Find where the given text appears and provide that cell's center as (x, y) coordinate. 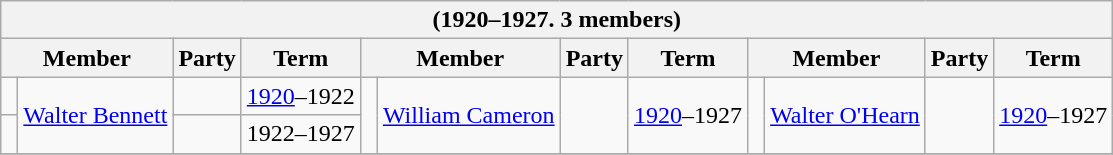
1920–1922 (300, 96)
Walter O'Hearn (846, 115)
William Cameron (468, 115)
1922–1927 (300, 134)
Walter Bennett (96, 115)
(1920–1927. 3 members) (557, 20)
